Provide the (x, y) coordinate of the cell's center where the given text is located.  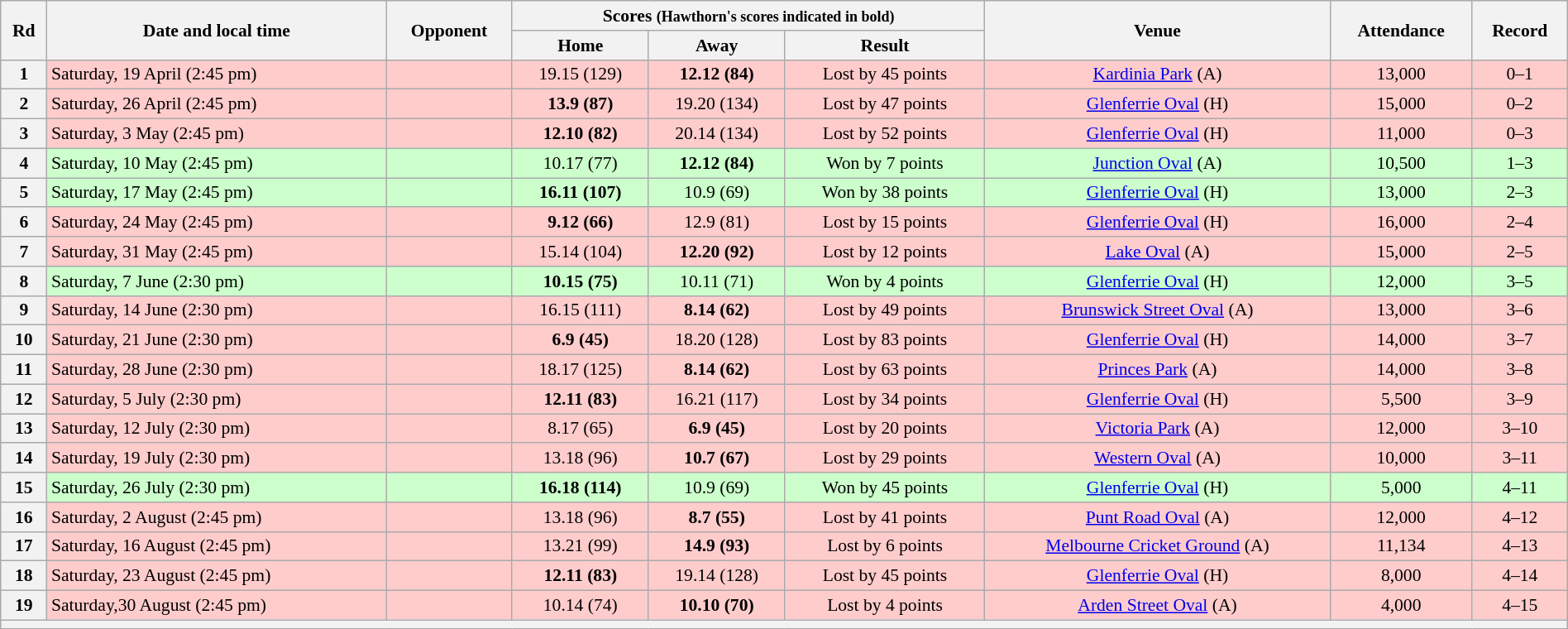
1–3 (1520, 163)
13.9 (87) (581, 104)
10.15 (75) (581, 281)
9 (24, 310)
Saturday, 3 May (2:45 pm) (217, 134)
Lost by 83 points (885, 340)
Scores (Hawthorn's scores indicated in bold) (748, 16)
8.7 (55) (716, 517)
19.14 (128) (716, 576)
Lost by 34 points (885, 399)
Saturday, 17 May (2:45 pm) (217, 193)
7 (24, 252)
Lost by 29 points (885, 459)
5,000 (1401, 487)
Won by 45 points (885, 487)
9.12 (66) (581, 223)
5,500 (1401, 399)
Saturday, 28 June (2:30 pm) (217, 370)
Lost by 49 points (885, 310)
13.21 (99) (581, 546)
Saturday, 2 August (2:45 pm) (217, 517)
18.17 (125) (581, 370)
Away (716, 46)
3–5 (1520, 281)
3–7 (1520, 340)
Rd (24, 30)
12.10 (82) (581, 134)
20.14 (134) (716, 134)
10.10 (70) (716, 606)
Lost by 41 points (885, 517)
Victoria Park (A) (1158, 429)
Saturday, 16 August (2:45 pm) (217, 546)
Lost by 47 points (885, 104)
12 (24, 399)
10 (24, 340)
3–9 (1520, 399)
Lost by 6 points (885, 546)
14.9 (93) (716, 546)
5 (24, 193)
10.7 (67) (716, 459)
16,000 (1401, 223)
15 (24, 487)
Result (885, 46)
Lost by 20 points (885, 429)
16.21 (117) (716, 399)
4–15 (1520, 606)
Home (581, 46)
13 (24, 429)
4–12 (1520, 517)
Princes Park (A) (1158, 370)
16.15 (111) (581, 310)
12.20 (92) (716, 252)
Melbourne Cricket Ground (A) (1158, 546)
Arden Street Oval (A) (1158, 606)
3–8 (1520, 370)
18.20 (128) (716, 340)
10.17 (77) (581, 163)
Date and local time (217, 30)
Saturday, 19 July (2:30 pm) (217, 459)
8 (24, 281)
19.15 (129) (581, 74)
11,134 (1401, 546)
14 (24, 459)
Western Oval (A) (1158, 459)
4,000 (1401, 606)
Won by 4 points (885, 281)
3 (24, 134)
11 (24, 370)
15.14 (104) (581, 252)
Saturday, 10 May (2:45 pm) (217, 163)
8,000 (1401, 576)
3–11 (1520, 459)
Lake Oval (A) (1158, 252)
12.9 (81) (716, 223)
Won by 7 points (885, 163)
Saturday, 31 May (2:45 pm) (217, 252)
Lost by 12 points (885, 252)
2–4 (1520, 223)
Venue (1158, 30)
4–11 (1520, 487)
Saturday, 26 April (2:45 pm) (217, 104)
Kardinia Park (A) (1158, 74)
10,500 (1401, 163)
10,000 (1401, 459)
17 (24, 546)
16 (24, 517)
4–14 (1520, 576)
Opponent (450, 30)
Brunswick Street Oval (A) (1158, 310)
16.11 (107) (581, 193)
Punt Road Oval (A) (1158, 517)
19 (24, 606)
0–3 (1520, 134)
2–3 (1520, 193)
2–5 (1520, 252)
18 (24, 576)
19.20 (134) (716, 104)
Saturday, 26 July (2:30 pm) (217, 487)
Attendance (1401, 30)
8.17 (65) (581, 429)
10.14 (74) (581, 606)
Saturday, 7 June (2:30 pm) (217, 281)
11,000 (1401, 134)
Saturday, 14 June (2:30 pm) (217, 310)
Lost by 15 points (885, 223)
Saturday, 24 May (2:45 pm) (217, 223)
Saturday, 5 July (2:30 pm) (217, 399)
10.11 (71) (716, 281)
Saturday, 21 June (2:30 pm) (217, 340)
Saturday, 23 August (2:45 pm) (217, 576)
1 (24, 74)
Lost by 63 points (885, 370)
Lost by 4 points (885, 606)
Saturday, 19 April (2:45 pm) (217, 74)
Record (1520, 30)
0–2 (1520, 104)
Won by 38 points (885, 193)
3–10 (1520, 429)
0–1 (1520, 74)
Junction Oval (A) (1158, 163)
16.18 (114) (581, 487)
Lost by 52 points (885, 134)
4–13 (1520, 546)
Saturday, 12 July (2:30 pm) (217, 429)
Saturday,30 August (2:45 pm) (217, 606)
6 (24, 223)
2 (24, 104)
4 (24, 163)
3–6 (1520, 310)
